From the cell containing the given text, extract its center point as [X, Y] coordinate. 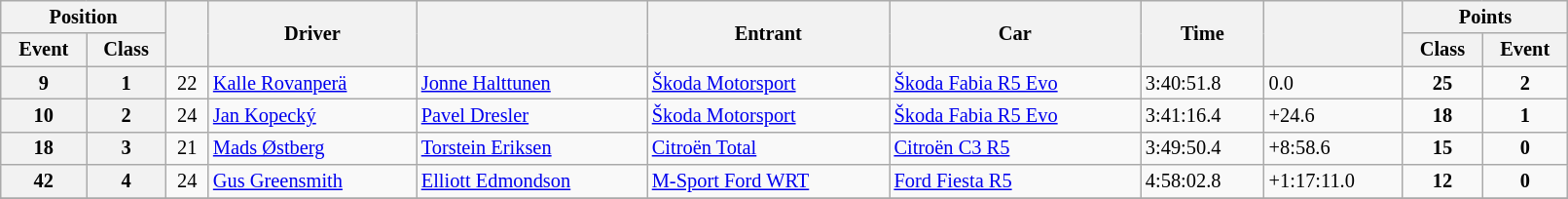
3:41:16.4 [1203, 115]
21 [187, 148]
3:40:51.8 [1203, 83]
Entrant [769, 33]
Citroën C3 R5 [1015, 148]
Time [1203, 33]
15 [1442, 148]
Kalle Rovanperä [312, 83]
Ford Fiesta R5 [1015, 181]
Jonne Halttunen [531, 83]
+1:17:11.0 [1333, 181]
4:58:02.8 [1203, 181]
42 [44, 181]
Points [1485, 17]
Jan Kopecký [312, 115]
Torstein Eriksen [531, 148]
25 [1442, 83]
Pavel Dresler [531, 115]
Gus Greensmith [312, 181]
4 [127, 181]
Elliott Edmondson [531, 181]
+24.6 [1333, 115]
9 [44, 83]
Car [1015, 33]
M-Sport Ford WRT [769, 181]
+8:58.6 [1333, 148]
12 [1442, 181]
3 [127, 148]
22 [187, 83]
Position [84, 17]
10 [44, 115]
Citroën Total [769, 148]
Mads Østberg [312, 148]
0.0 [1333, 83]
3:49:50.4 [1203, 148]
Driver [312, 33]
